Locate the cell with the specified text and output its [X, Y] center coordinate. 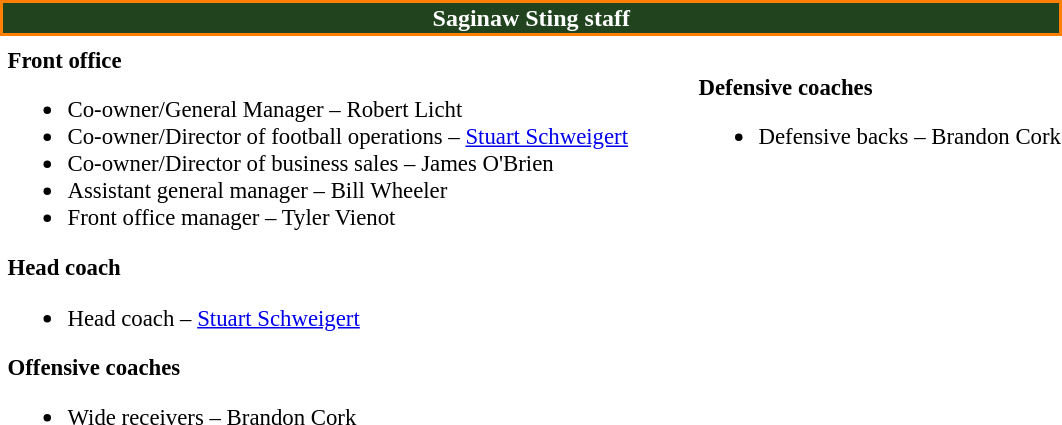
Saginaw Sting staff [531, 18]
